Search for the cell housing the specified text and yield its (X, Y) center coordinate. 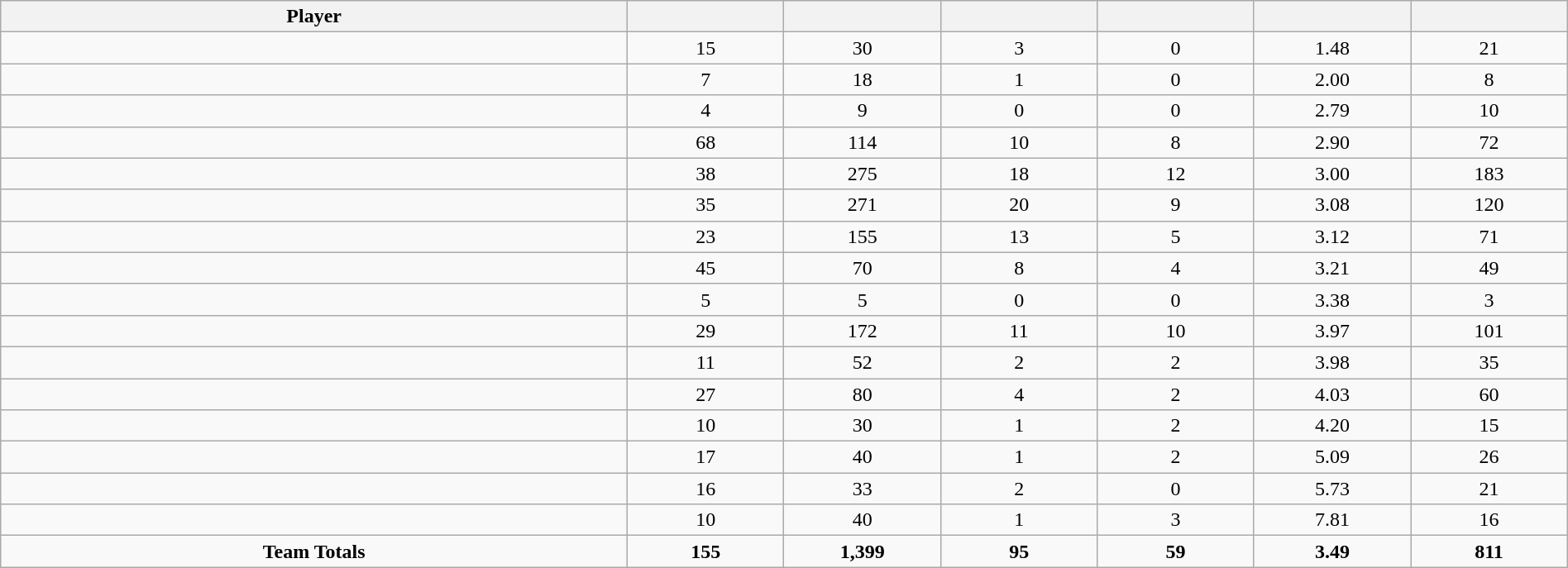
Team Totals (314, 551)
172 (862, 331)
13 (1019, 236)
811 (1489, 551)
3.38 (1331, 299)
4.20 (1331, 426)
45 (706, 268)
4.03 (1331, 394)
23 (706, 236)
1,399 (862, 551)
Player (314, 17)
183 (1489, 174)
3.00 (1331, 174)
114 (862, 142)
3.49 (1331, 551)
5.73 (1331, 489)
3.12 (1331, 236)
3.08 (1331, 205)
2.79 (1331, 111)
7.81 (1331, 520)
2.90 (1331, 142)
3.21 (1331, 268)
80 (862, 394)
101 (1489, 331)
95 (1019, 551)
60 (1489, 394)
59 (1176, 551)
29 (706, 331)
26 (1489, 457)
20 (1019, 205)
3.98 (1331, 362)
49 (1489, 268)
12 (1176, 174)
2.00 (1331, 79)
17 (706, 457)
3.97 (1331, 331)
68 (706, 142)
275 (862, 174)
120 (1489, 205)
71 (1489, 236)
70 (862, 268)
33 (862, 489)
5.09 (1331, 457)
27 (706, 394)
52 (862, 362)
7 (706, 79)
72 (1489, 142)
271 (862, 205)
1.48 (1331, 48)
38 (706, 174)
